Locate the cell with the specified text and output its (x, y) center coordinate. 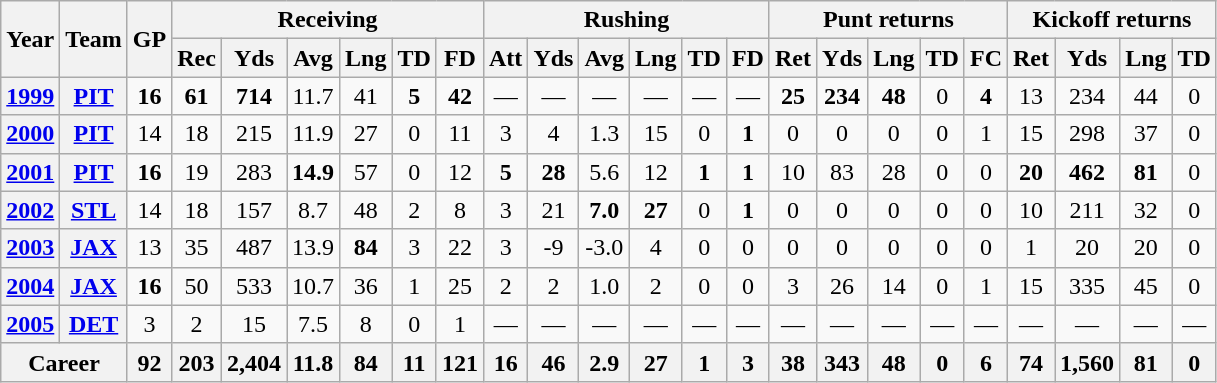
45 (1146, 286)
Team (94, 39)
11.8 (312, 362)
13.9 (312, 248)
2000 (30, 134)
50 (197, 286)
41 (366, 96)
Kickoff returns (1112, 20)
2002 (30, 210)
38 (792, 362)
-9 (554, 248)
283 (254, 172)
714 (254, 96)
1999 (30, 96)
22 (460, 248)
2.9 (604, 362)
1,560 (1088, 362)
2,404 (254, 362)
Punt returns (888, 20)
121 (460, 362)
61 (197, 96)
2001 (30, 172)
203 (197, 362)
57 (366, 172)
215 (254, 134)
8.7 (312, 210)
46 (554, 362)
14.9 (312, 172)
298 (1088, 134)
42 (460, 96)
Rushing (626, 20)
36 (366, 286)
32 (1146, 210)
487 (254, 248)
11.7 (312, 96)
19 (197, 172)
2005 (30, 324)
-3.0 (604, 248)
343 (842, 362)
92 (149, 362)
11.9 (312, 134)
83 (842, 172)
211 (1088, 210)
FC (986, 58)
Year (30, 39)
44 (1146, 96)
6 (986, 362)
35 (197, 248)
335 (1088, 286)
462 (1088, 172)
2003 (30, 248)
Att (505, 58)
1.0 (604, 286)
21 (554, 210)
7.0 (604, 210)
37 (1146, 134)
Receiving (328, 20)
STL (94, 210)
74 (1032, 362)
Career (64, 362)
157 (254, 210)
5.6 (604, 172)
10.7 (312, 286)
2004 (30, 286)
Rec (197, 58)
1.3 (604, 134)
533 (254, 286)
GP (149, 39)
7.5 (312, 324)
DET (94, 324)
26 (842, 286)
